Output the [x, y] coordinate of the center of the cell containing the given text.  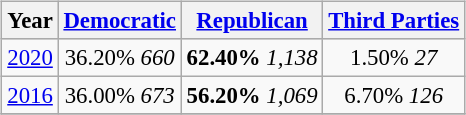
36.20% 660 [120, 58]
6.70% 126 [394, 96]
Democratic [120, 21]
56.20% 1,069 [252, 96]
2020 [30, 58]
Republican [252, 21]
62.40% 1,138 [252, 58]
Year [30, 21]
1.50% 27 [394, 58]
Third Parties [394, 21]
2016 [30, 96]
36.00% 673 [120, 96]
